Extract the (X, Y) coordinate from the center of the cell holding the provided text.  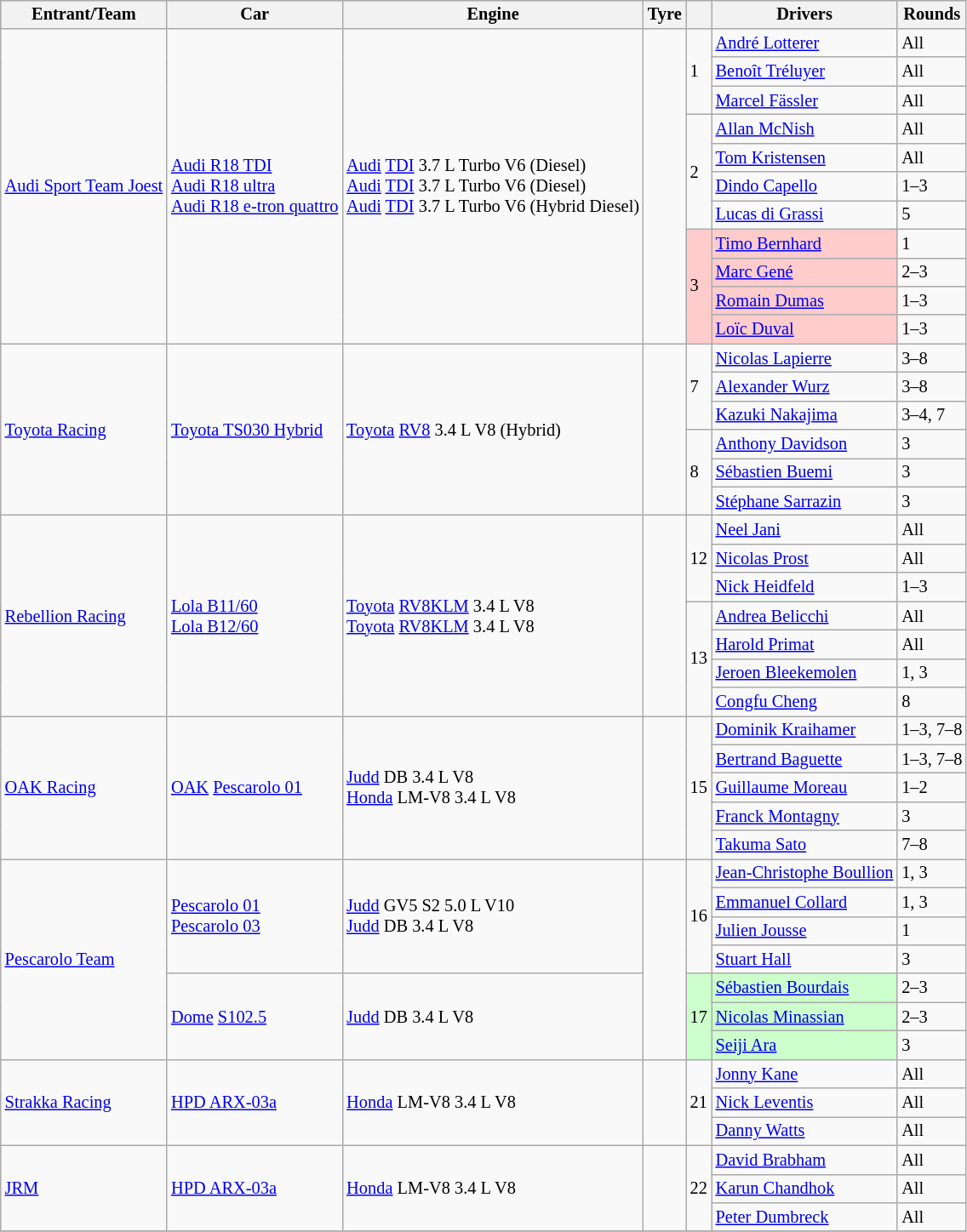
7 (699, 386)
Jeroen Bleekemolen (805, 673)
Andrea Belicchi (805, 616)
Dominik Kraihamer (805, 731)
Toyota TS030 Hybrid (255, 430)
Neel Jani (805, 530)
Nicolas Lapierre (805, 358)
OAK Pescarolo 01 (255, 788)
12 (699, 558)
Karun Chandhok (805, 1189)
15 (699, 788)
Pescarolo Team (83, 960)
16 (699, 917)
Takuma Sato (805, 845)
Engine (493, 14)
Stéphane Sarrazin (805, 501)
2 (699, 172)
Toyota RV8 3.4 L V8 (Hybrid) (493, 430)
Peter Dumbreck (805, 1218)
Judd DB 3.4 L V8Honda LM-V8 3.4 L V8 (493, 788)
OAK Racing (83, 788)
André Lotterer (805, 43)
Toyota RV8KLM 3.4 L V8Toyota RV8KLM 3.4 L V8 (493, 616)
Romain Dumas (805, 301)
Nicolas Prost (805, 559)
Benoît Tréluyer (805, 71)
3–4, 7 (931, 415)
Anthony Davidson (805, 444)
Rebellion Racing (83, 616)
Marcel Fässler (805, 100)
1–2 (931, 788)
Audi Sport Team Joest (83, 186)
Audi R18 TDIAudi R18 ultraAudi R18 e-tron quattro (255, 186)
Car (255, 14)
Danny Watts (805, 1132)
Nick Heidfeld (805, 587)
Guillaume Moreau (805, 788)
JRM (83, 1188)
Allan McNish (805, 129)
Jonny Kane (805, 1074)
Congfu Cheng (805, 702)
Dome S102.5 (255, 1016)
5 (931, 215)
Marc Gené (805, 272)
Nicolas Minassian (805, 1017)
Toyota Racing (83, 430)
Julien Jousse (805, 931)
Stuart Hall (805, 960)
Emmanuel Collard (805, 902)
Bertrand Baguette (805, 759)
Dindo Capello (805, 186)
Strakka Racing (83, 1103)
22 (699, 1188)
Loïc Duval (805, 329)
7–8 (931, 845)
Drivers (805, 14)
Alexander Wurz (805, 387)
Audi TDI 3.7 L Turbo V6 (Diesel)Audi TDI 3.7 L Turbo V6 (Diesel)Audi TDI 3.7 L Turbo V6 (Hybrid Diesel) (493, 186)
Judd DB 3.4 L V8 (493, 1016)
Harold Primat (805, 645)
Pescarolo 01Pescarolo 03 (255, 917)
17 (699, 1016)
Rounds (931, 14)
Entrant/Team (83, 14)
Kazuki Nakajima (805, 415)
Tyre (665, 14)
Sébastien Bourdais (805, 988)
Lucas di Grassi (805, 215)
David Brabham (805, 1160)
Lola B11/60Lola B12/60 (255, 616)
Judd GV5 S2 5.0 L V10Judd DB 3.4 L V8 (493, 917)
Jean-Christophe Boullion (805, 874)
Seiji Ara (805, 1046)
21 (699, 1103)
Nick Leventis (805, 1103)
Sébastien Buemi (805, 473)
Timo Bernhard (805, 243)
13 (699, 659)
Tom Kristensen (805, 157)
Franck Montagny (805, 817)
